Determine the (x, y) coordinate at the center of the cell enclosing the given text.  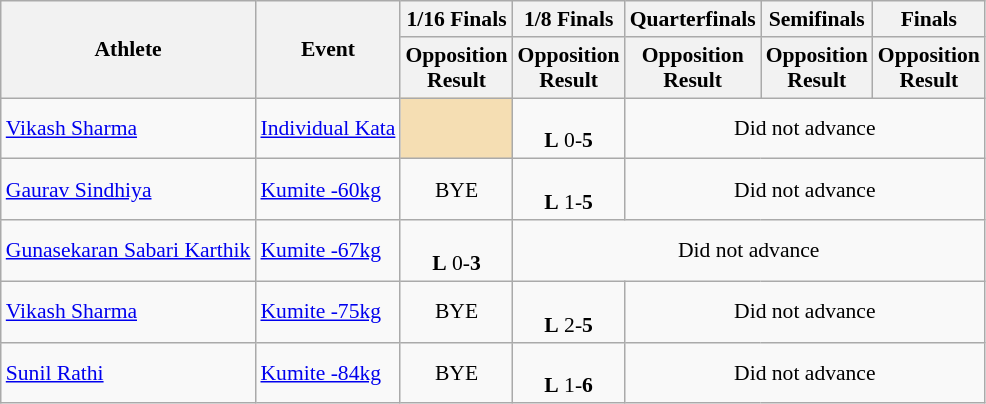
Kumite -60kg (328, 190)
L 0-5 (569, 128)
L 1-5 (569, 190)
Gunasekaran Sabari Karthik (128, 250)
Athlete (128, 50)
L 0-3 (456, 250)
Event (328, 50)
Gaurav Sindhiya (128, 190)
L 1-6 (569, 372)
Kumite -67kg (328, 250)
1/16 Finals (456, 19)
Semifinals (817, 19)
1/8 Finals (569, 19)
Sunil Rathi (128, 372)
Individual Kata (328, 128)
Kumite -84kg (328, 372)
L 2-5 (569, 312)
Kumite -75kg (328, 312)
Quarterfinals (693, 19)
Finals (929, 19)
